Output the (X, Y) coordinate of the center of the cell containing the given text.  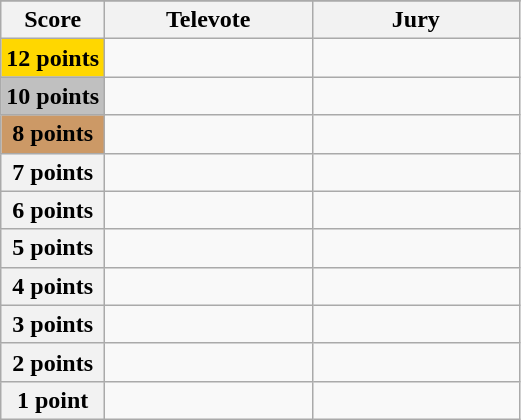
7 points (53, 172)
3 points (53, 324)
6 points (53, 210)
Score (53, 20)
2 points (53, 362)
10 points (53, 96)
8 points (53, 134)
1 point (53, 400)
4 points (53, 286)
5 points (53, 248)
Jury (416, 20)
12 points (53, 58)
Televote (209, 20)
